Provide the (x, y) coordinate of the cell's center where the given text is located.  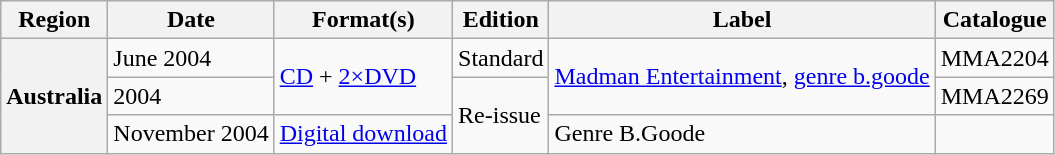
Genre B.Goode (742, 134)
Region (54, 20)
CD + 2×DVD (363, 77)
Catalogue (994, 20)
June 2004 (191, 58)
2004 (191, 96)
Edition (501, 20)
November 2004 (191, 134)
Australia (54, 96)
Digital download (363, 134)
Re-issue (501, 115)
Standard (501, 58)
Madman Entertainment, genre b.goode (742, 77)
Format(s) (363, 20)
Label (742, 20)
Date (191, 20)
MMA2204 (994, 58)
MMA2269 (994, 96)
